Identify which cell holds the provided text, then report its [X, Y] central coordinate. 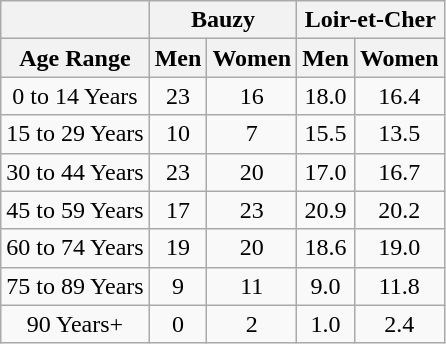
19 [178, 248]
15 to 29 Years [75, 134]
2 [252, 324]
17 [178, 210]
15.5 [326, 134]
2.4 [399, 324]
45 to 59 Years [75, 210]
17.0 [326, 172]
90 Years+ [75, 324]
60 to 74 Years [75, 248]
13.5 [399, 134]
16.7 [399, 172]
0 [178, 324]
Bauzy [222, 20]
20.9 [326, 210]
19.0 [399, 248]
Age Range [75, 58]
20.2 [399, 210]
10 [178, 134]
18.0 [326, 96]
18.6 [326, 248]
9 [178, 286]
11.8 [399, 286]
30 to 44 Years [75, 172]
9.0 [326, 286]
1.0 [326, 324]
75 to 89 Years [75, 286]
11 [252, 286]
16.4 [399, 96]
Loir-et-Cher [370, 20]
0 to 14 Years [75, 96]
16 [252, 96]
7 [252, 134]
